Identify which cell holds the provided text, then report its (X, Y) central coordinate. 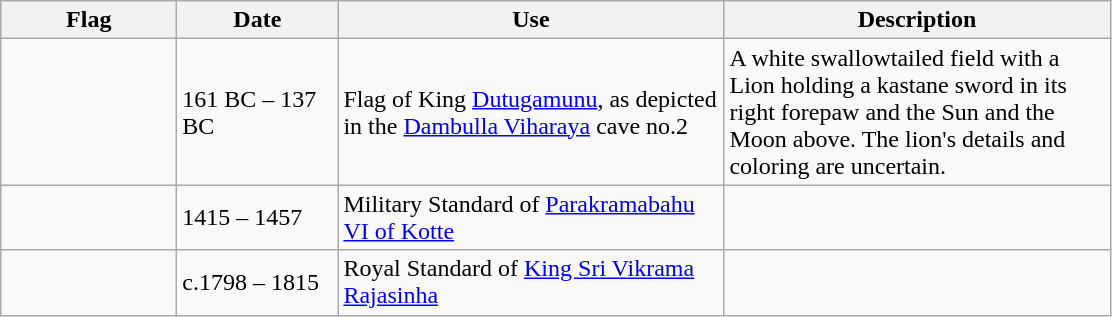
Flag of King Dutugamunu, as depicted in the Dambulla Viharaya cave no.2 (531, 112)
Flag (89, 20)
c.1798 – 1815 (258, 282)
Date (258, 20)
Use (531, 20)
Military Standard of Parakramabahu VI of Kotte (531, 218)
1415 – 1457 (258, 218)
Description (917, 20)
161 BC – 137 BC (258, 112)
Royal Standard of King Sri Vikrama Rajasinha (531, 282)
